Identify which cell holds the provided text, then report its [X, Y] central coordinate. 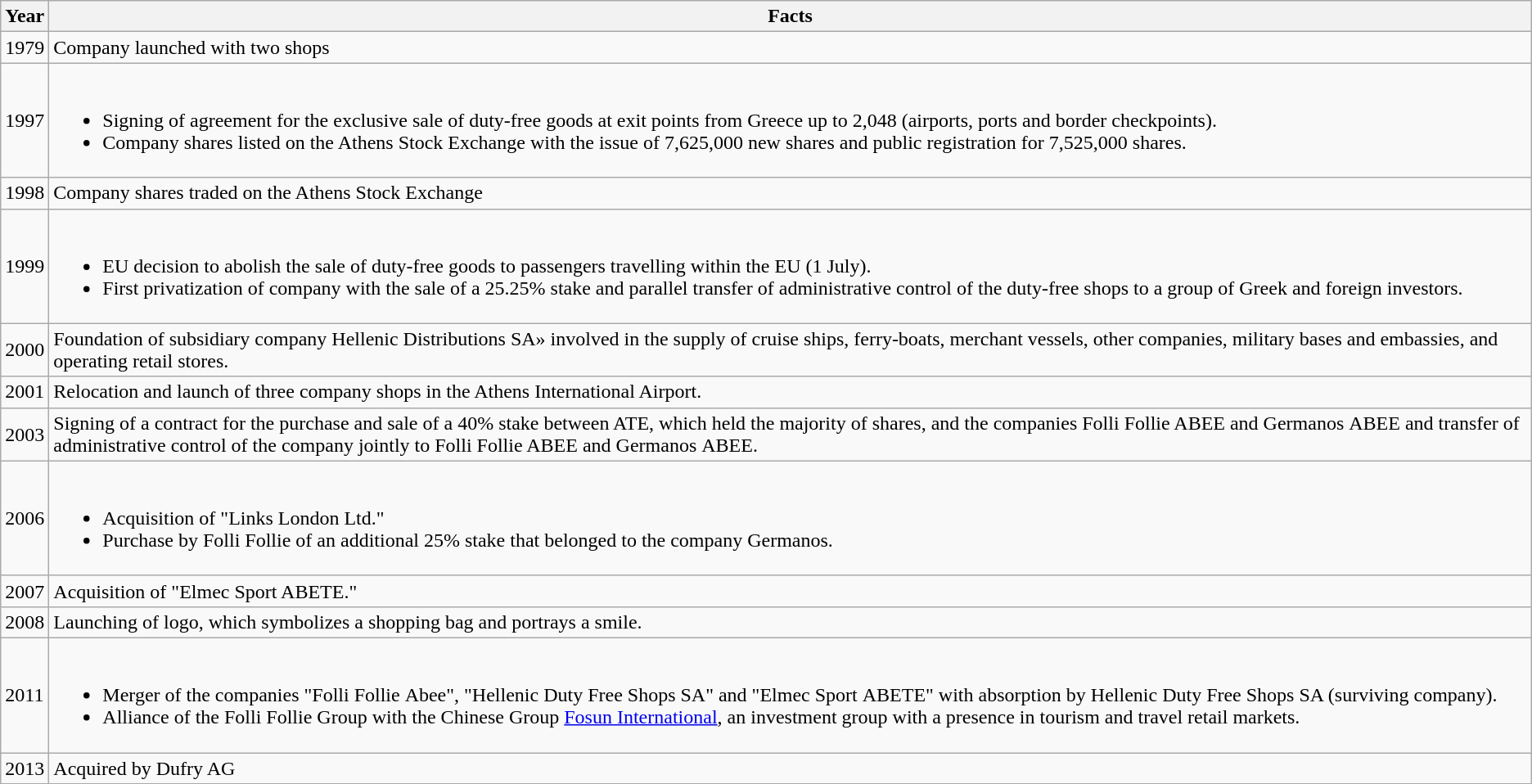
2001 [25, 392]
2008 [25, 622]
1979 [25, 47]
Acquisition of "Links London Ltd."Purchase by Folli Follie of an additional 25% stake that belonged to the company Germanos. [791, 518]
Facts [791, 16]
Company shares traded on the Athens Stock Exchange [791, 193]
Company launched with two shops [791, 47]
Acquisition of "Elmec Sport ABETE." [791, 591]
Acquired by Dufry AG [791, 768]
Launching of logo, which symbolizes a shopping bag and portrays a smile. [791, 622]
2006 [25, 518]
2007 [25, 591]
1997 [25, 120]
2000 [25, 350]
2003 [25, 434]
Relocation and launch of three company shops in the Athens International Airport. [791, 392]
1999 [25, 266]
1998 [25, 193]
2013 [25, 768]
2011 [25, 695]
Year [25, 16]
